Determine the (X, Y) coordinate at the center of the cell enclosing the given text.  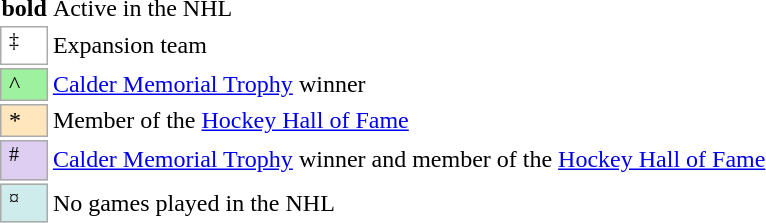
^ (24, 84)
¤ (24, 202)
# (24, 160)
* (24, 120)
‡ (24, 46)
